Determine the [x, y] coordinate at the center of the cell enclosing the given text.  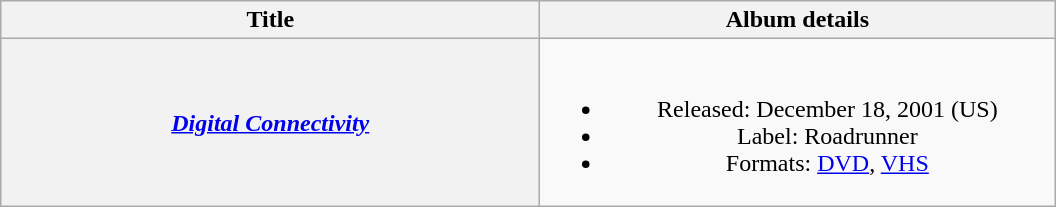
Title [270, 20]
Digital Connectivity [270, 122]
Released: December 18, 2001 (US)Label: RoadrunnerFormats: DVD, VHS [798, 122]
Album details [798, 20]
